Pinpoint the cell where the given text exists, returning its (X, Y) midpoint coordinate. 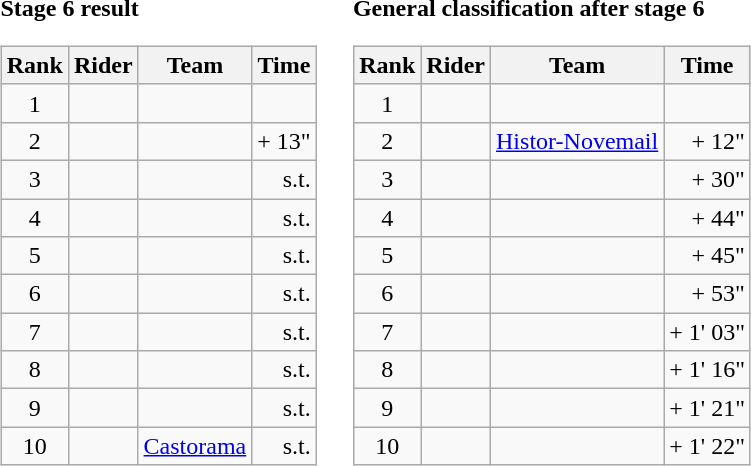
+ 12" (708, 141)
+ 45" (708, 256)
+ 1' 03" (708, 332)
Castorama (195, 446)
+ 1' 16" (708, 370)
Histor-Novemail (578, 141)
+ 1' 21" (708, 408)
+ 13" (284, 141)
+ 53" (708, 294)
+ 44" (708, 217)
+ 30" (708, 179)
+ 1' 22" (708, 446)
